Search for the cell housing the specified text and yield its [x, y] center coordinate. 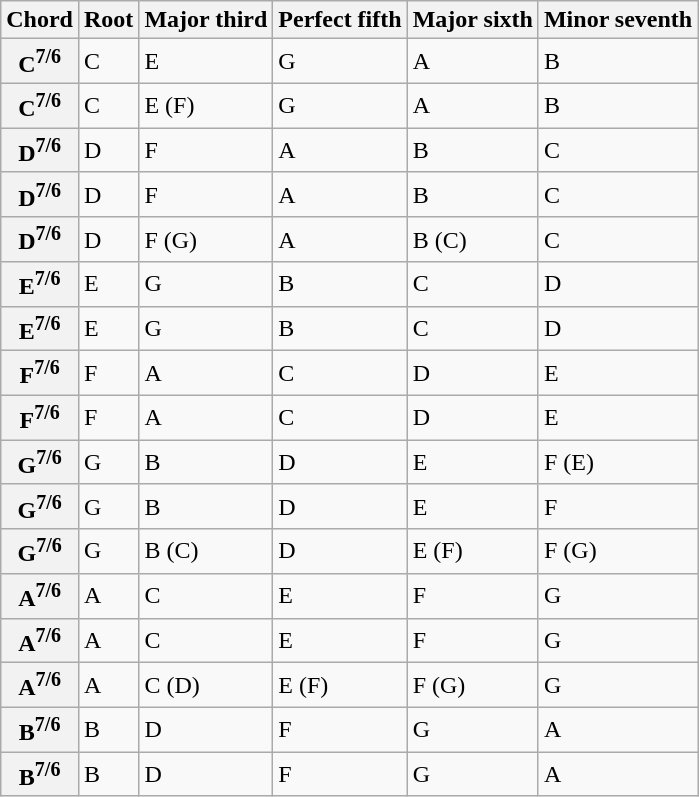
F (E) [618, 462]
Perfect fifth [340, 20]
Major sixth [472, 20]
C (D) [206, 686]
Minor seventh [618, 20]
Chord [40, 20]
Major third [206, 20]
Root [108, 20]
